Detect which cell encompasses the target text, then output its [X, Y] center coordinate. 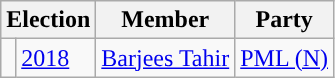
Election [48, 20]
PML (N) [284, 58]
2018 [56, 58]
Barjees Tahir [166, 58]
Member [166, 20]
Party [284, 20]
